Search for the cell housing the specified text and yield its [x, y] center coordinate. 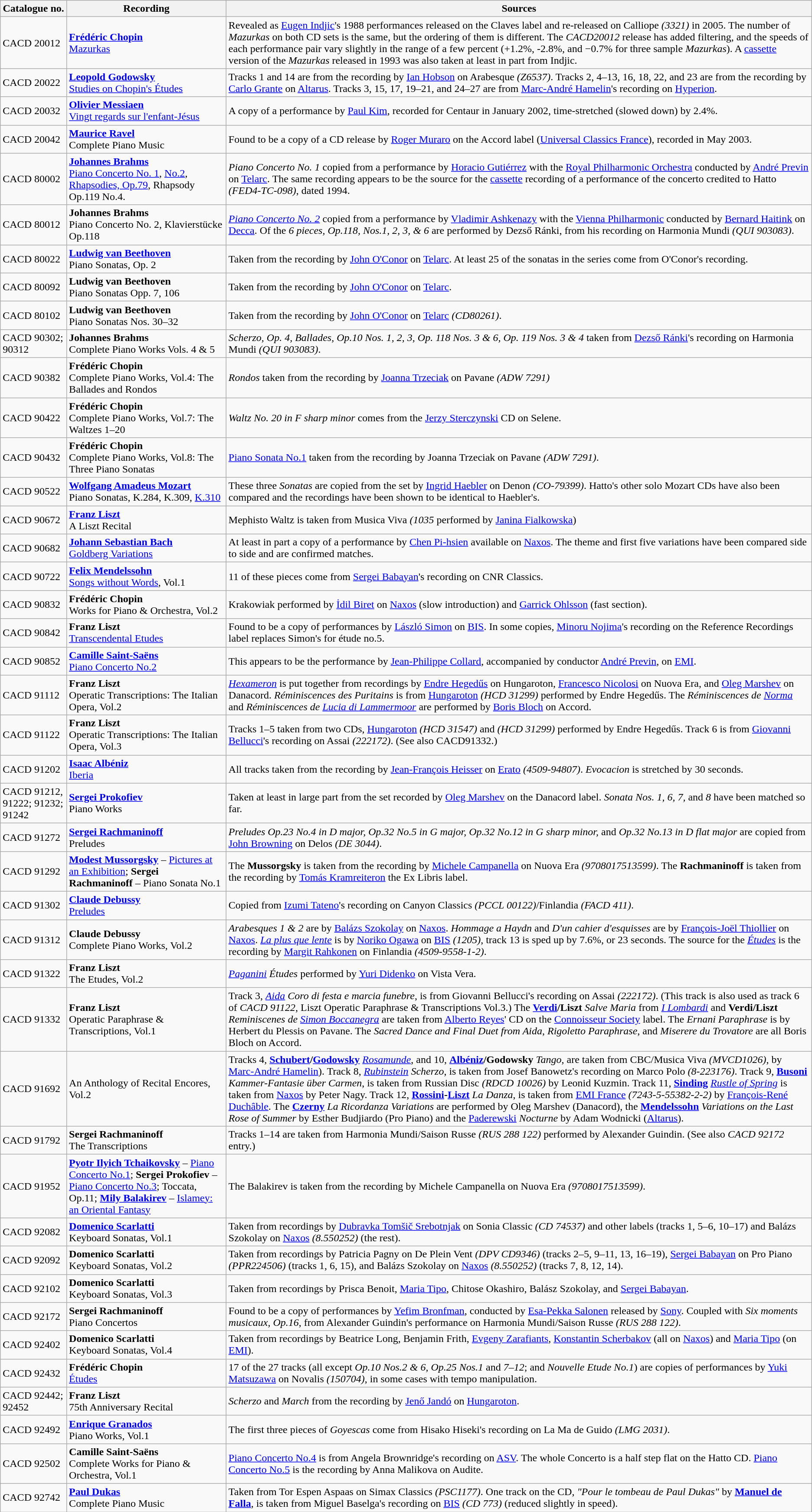
CACD 90852 [34, 661]
Catalogue no. [34, 9]
Taken at least in large part from the set recorded by Oleg Marshev on the Danacord label. Sonata Nos. 1, 6, 7, and 8 have been matched so far. [519, 803]
CACD 92082 [34, 1232]
Found to be a copy of a CD release by Roger Muraro on the Accord label (Universal Classics France), recorded in May 2003. [519, 139]
The Balakirev is taken from the recording by Michele Campanella on Nuova Era (9708017513599). [519, 1186]
Franz LisztOperatic Transcriptions: The Italian Opera, Vol.3 [147, 735]
CACD 91112 [34, 695]
CACD 90522 [34, 492]
A copy of a performance by Paul Kim, recorded for Centaur in January 2002, time-stretched (slowed down) by 2.4%. [519, 111]
Sergei RachmaninoffPiano Concertos [147, 1316]
Camille Saint-SaënsPiano Concerto No.2 [147, 661]
CACD 92502 [34, 1463]
Tracks 1–14 are taken from Harmonia Mundi/Saison Russe (RUS 288 122) performed by Alexander Guindin. (See also CACD 92172 entry.) [519, 1140]
CACD 80012 [34, 225]
CACD 91302 [34, 905]
CACD 91332 [34, 1020]
Johannes BrahmsPiano Concerto No. 2, Klavierstücke Op.118 [147, 225]
Enrique GranadosPiano Works, Vol.1 [147, 1429]
CACD 91202 [34, 769]
Franz Liszt75th Anniversary Recital [147, 1401]
CACD 90672 [34, 520]
Ludwig van BeethovenPiano Sonatas Opp. 7, 106 [147, 287]
Scherzo and March from the recording by Jenő Jandó on Hungaroton. [519, 1401]
Rondos taken from the recording by Joanna Trzeciak on Pavane (ADW 7291) [519, 377]
Taken from the recording by John O'Conor on Telarc. At least 25 of the sonatas in the series come from O'Conor's recording. [519, 259]
CACD 90302; 90312 [34, 344]
CACD 90682 [34, 548]
CACD 91792 [34, 1140]
Frédéric ChopinComplete Piano Works, Vol.7: The Waltzes 1–20 [147, 417]
Piano Sonata No.1 taken from the recording by Joanna Trzeciak on Pavane (ADW 7291). [519, 458]
Domenico ScarlattiKeyboard Sonatas, Vol.2 [147, 1260]
CACD 91312 [34, 940]
CACD 92442; 92452 [34, 1401]
CACD 20032 [34, 111]
CACD 80002 [34, 179]
CACD 90432 [34, 458]
Modest Mussorgsky – Pictures at an Exhibition; Sergei Rachmaninoff – Piano Sonata No.1 [147, 871]
The first three pieces of Goyescas come from Hisako Hiseki's recording on La Ma de Guido (LMG 2031). [519, 1429]
Sergei RachmaninoffPreludes [147, 837]
Felix MendelssohnSongs without Words, Vol.1 [147, 576]
CACD 92172 [34, 1316]
Isaac AlbénizIberia [147, 769]
CACD 91212, 91222; 91232; 91242 [34, 803]
Domenico ScarlattiKeyboard Sonatas, Vol.3 [147, 1289]
Domenico ScarlattiKeyboard Sonatas, Vol.4 [147, 1345]
Paul DukasComplete Piano Music [147, 1498]
Ludwig van BeethovenPiano Sonatas Nos. 30–32 [147, 315]
CACD 90422 [34, 417]
CACD 90832 [34, 605]
Copied from Izumi Tateno's recording on Canyon Classics (PCCL 00122)/Finlandia (FACD 411). [519, 905]
Franz LisztTranscendental Etudes [147, 633]
Paganini Études performed by Yuri Didenko on Vista Vera. [519, 974]
CACD 92402 [34, 1345]
Franz LisztOperatic Paraphrase & Transcriptions, Vol.1 [147, 1020]
CACD 80092 [34, 287]
CACD 90722 [34, 576]
An Anthology of Recital Encores, Vol.2 [147, 1089]
Frédéric ChopinWorks for Piano & Orchestra, Vol.2 [147, 605]
Domenico ScarlattiKeyboard Sonatas, Vol.1 [147, 1232]
Sergei ProkofievPiano Works [147, 803]
Taken from the recording by John O'Conor on Telarc. [519, 287]
Mephisto Waltz is taken from Musica Viva (1035 performed by Janina Fialkowska) [519, 520]
CACD 91952 [34, 1186]
CACD 80022 [34, 259]
CACD 80102 [34, 315]
Johannes BrahmsComplete Piano Works Vols. 4 & 5 [147, 344]
CACD 91122 [34, 735]
Pyotr Ilyich Tchaikovsky – Piano Concerto No.1; Sergei Prokofiev – Piano Concerto No.3; Toccata, Op.11; Mily Balakirev – Islamey: an Oriental Fantasy [147, 1186]
All tracks taken from the recording by Jean-François Heisser on Erato (4509-94807). Evocacion is stretched by 30 seconds. [519, 769]
CACD 91292 [34, 871]
Maurice RavelComplete Piano Music [147, 139]
CACD 90382 [34, 377]
CACD 91322 [34, 974]
Recording [147, 9]
CACD 90842 [34, 633]
Leopold GodowskyStudies on Chopin's Études [147, 82]
Claude DebussyPreludes [147, 905]
CACD 92092 [34, 1260]
Johannes BrahmsPiano Concerto No. 1, No.2, Rhapsodies, Op.79, Rhapsody Op.119 No.4. [147, 179]
Taken from the recording by John O'Conor on Telarc (CD80261). [519, 315]
CACD 20042 [34, 139]
Sources [519, 9]
CACD 91272 [34, 837]
CACD 92742 [34, 1498]
Frédéric ChopinComplete Piano Works, Vol.4: The Ballades and Rondos [147, 377]
Waltz No. 20 in F sharp minor comes from the Jerzy Sterczynski CD on Selene. [519, 417]
Sergei RachmaninoffThe Transcriptions [147, 1140]
Franz LisztOperatic Transcriptions: The Italian Opera, Vol.2 [147, 695]
Camille Saint-SaënsComplete Works for Piano & Orchestra, Vol.1 [147, 1463]
This appears to be the performance by Jean-Philippe Collard, accompanied by conductor André Previn, on EMI. [519, 661]
CACD 91692 [34, 1089]
Olivier MessiaenVingt regards sur l'enfant-Jésus [147, 111]
Claude DebussyComplete Piano Works, Vol.2 [147, 940]
Wolfgang Amadeus MozartPiano Sonatas, K.284, K.309, K.310 [147, 492]
Frédéric ChopinComplete Piano Works, Vol.8: The Three Piano Sonatas [147, 458]
Ludwig van BeethovenPiano Sonatas, Op. 2 [147, 259]
Taken from recordings by Prisca Benoit, Maria Tipo, Chitose Okashiro, Balász Szokolay, and Sergei Babayan. [519, 1289]
Franz LisztA Liszt Recital [147, 520]
Frédéric ChopinMazurkas [147, 43]
Frédéric ChopinÉtudes [147, 1373]
Johann Sebastian BachGoldberg Variations [147, 548]
Taken from recordings by Beatrice Long, Benjamin Frith, Evgeny Zarafiants, Konstantin Scherbakov (all on Naxos) and Maria Tipo (on EMI). [519, 1345]
Franz LisztThe Etudes, Vol.2 [147, 974]
CACD 20022 [34, 82]
CACD 92102 [34, 1289]
CACD 92432 [34, 1373]
CACD 92492 [34, 1429]
CACD 20012 [34, 43]
11 of these pieces come from Sergei Babayan's recording on CNR Classics. [519, 576]
Krakowiak performed by İdil Biret on Naxos (slow introduction) and Garrick Ohlsson (fast section). [519, 605]
